Output the [x, y] coordinate of the center of the cell containing the given text.  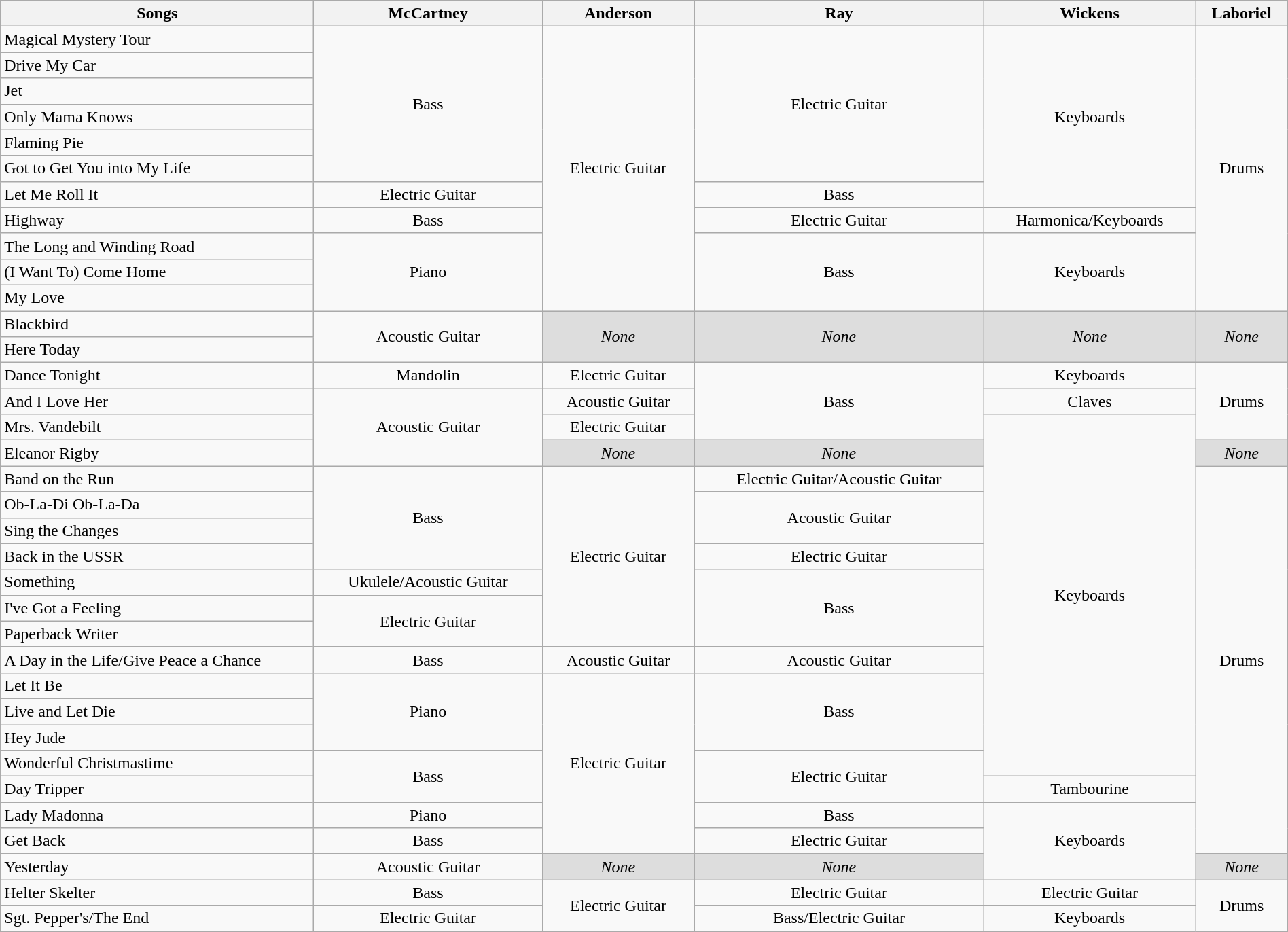
Mandolin [428, 376]
Helter Skelter [158, 893]
Let Me Roll It [158, 194]
Got to Get You into My Life [158, 168]
Yesterday [158, 867]
Songs [158, 14]
Live and Let Die [158, 711]
Blackbird [158, 324]
Paperback Writer [158, 634]
Electric Guitar/Acoustic Guitar [839, 479]
Back in the USSR [158, 556]
I've Got a Feeling [158, 608]
Dance Tonight [158, 376]
Wickens [1090, 14]
Day Tripper [158, 789]
And I Love Her [158, 401]
Wonderful Christmastime [158, 764]
Here Today [158, 350]
Ob-La-Di Ob-La-Da [158, 505]
Magical Mystery Tour [158, 39]
Get Back [158, 841]
Tambourine [1090, 789]
Claves [1090, 401]
Flaming Pie [158, 143]
Eleanor Rigby [158, 453]
The Long and Winding Road [158, 246]
Let It Be [158, 685]
Harmonica/Keyboards [1090, 220]
My Love [158, 298]
Highway [158, 220]
Drive My Car [158, 65]
Band on the Run [158, 479]
Lady Madonna [158, 815]
Laboriel [1242, 14]
Something [158, 582]
Jet [158, 91]
Only Mama Knows [158, 117]
Sgt. Pepper's/The End [158, 918]
Ukulele/Acoustic Guitar [428, 582]
Anderson [618, 14]
Ray [839, 14]
Mrs. Vandebilt [158, 427]
Hey Jude [158, 737]
A Day in the Life/Give Peace a Chance [158, 660]
McCartney [428, 14]
Sing the Changes [158, 531]
(I Want To) Come Home [158, 272]
Bass/Electric Guitar [839, 918]
